Return the (x, y) coordinate for the center point of the cell that contains the specified text.  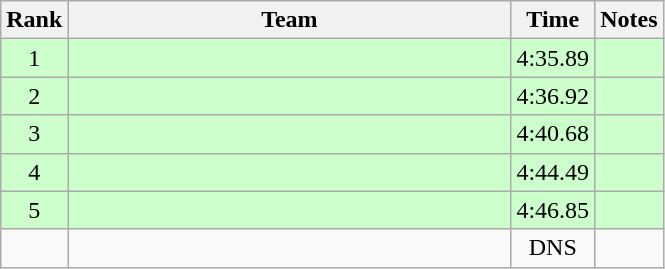
Notes (629, 20)
4:35.89 (553, 58)
DNS (553, 248)
1 (34, 58)
Team (290, 20)
4:36.92 (553, 96)
Rank (34, 20)
5 (34, 210)
3 (34, 134)
4:46.85 (553, 210)
4:44.49 (553, 172)
4 (34, 172)
2 (34, 96)
Time (553, 20)
4:40.68 (553, 134)
